Return (x, y) of the center of cell containing provided text 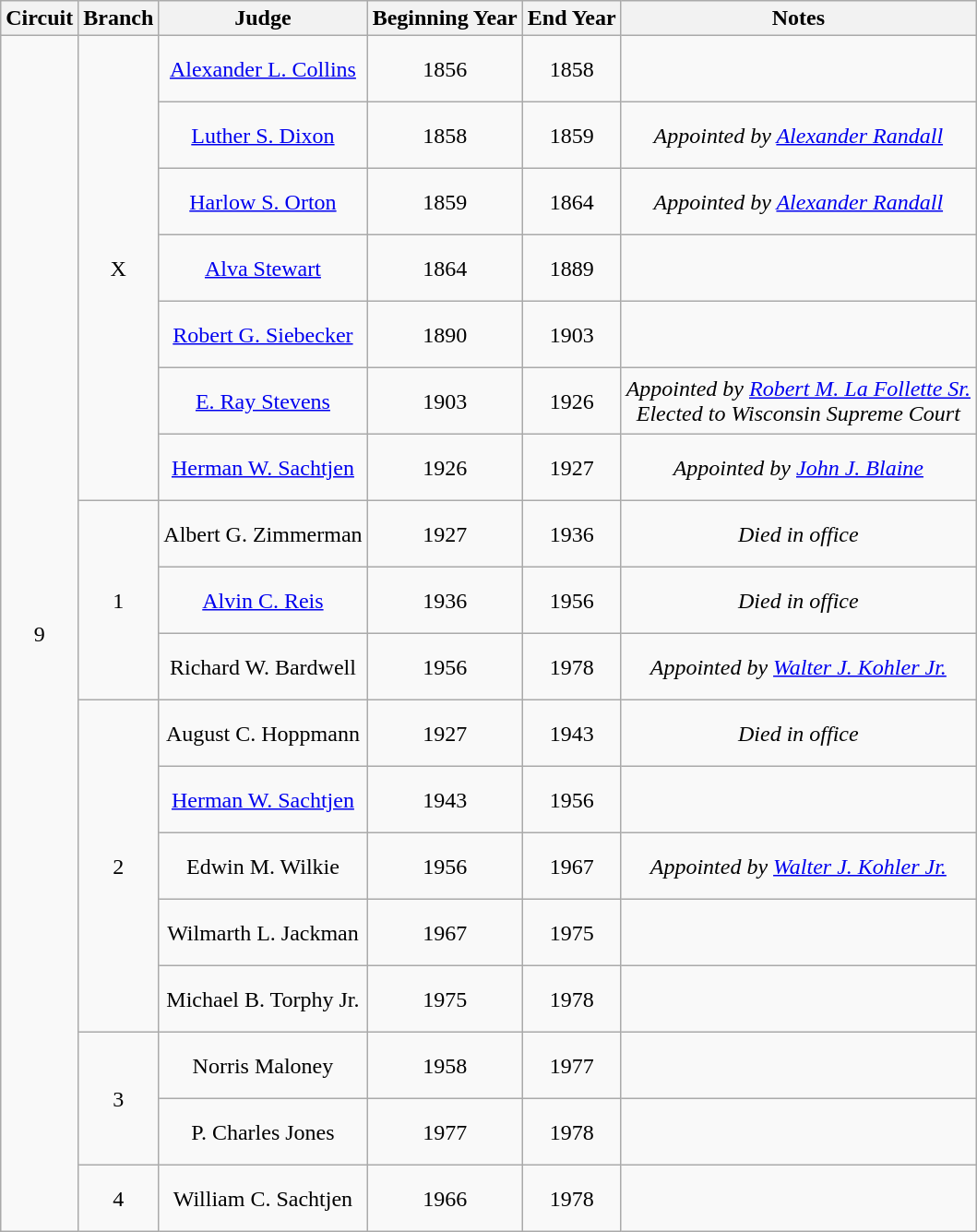
3 (118, 1099)
Notes (798, 18)
2 (118, 867)
Beginning Year (445, 18)
End Year (572, 18)
Branch (118, 18)
Alvin C. Reis (263, 601)
Judge (263, 18)
Appointed by John J. Blaine (798, 468)
Robert G. Siebecker (263, 335)
1 (118, 601)
Alva Stewart (263, 269)
Albert G. Zimmerman (263, 534)
Wilmarth L. Jackman (263, 933)
X (118, 269)
1889 (572, 269)
E. Ray Stevens (263, 401)
William C. Sachtjen (263, 1199)
Circuit (40, 18)
Richard W. Bardwell (263, 667)
Appointed by Robert M. La Follette Sr.Elected to Wisconsin Supreme Court (798, 401)
Edwin M. Wilkie (263, 867)
Luther S. Dixon (263, 136)
Harlow S. Orton (263, 202)
1856 (445, 69)
4 (118, 1199)
1890 (445, 335)
1958 (445, 1066)
Norris Maloney (263, 1066)
Michael B. Torphy Jr. (263, 999)
Alexander L. Collins (263, 69)
P. Charles Jones (263, 1132)
9 (40, 634)
1966 (445, 1199)
August C. Hoppmann (263, 734)
